Locate the cell with the specified text and output its (X, Y) center coordinate. 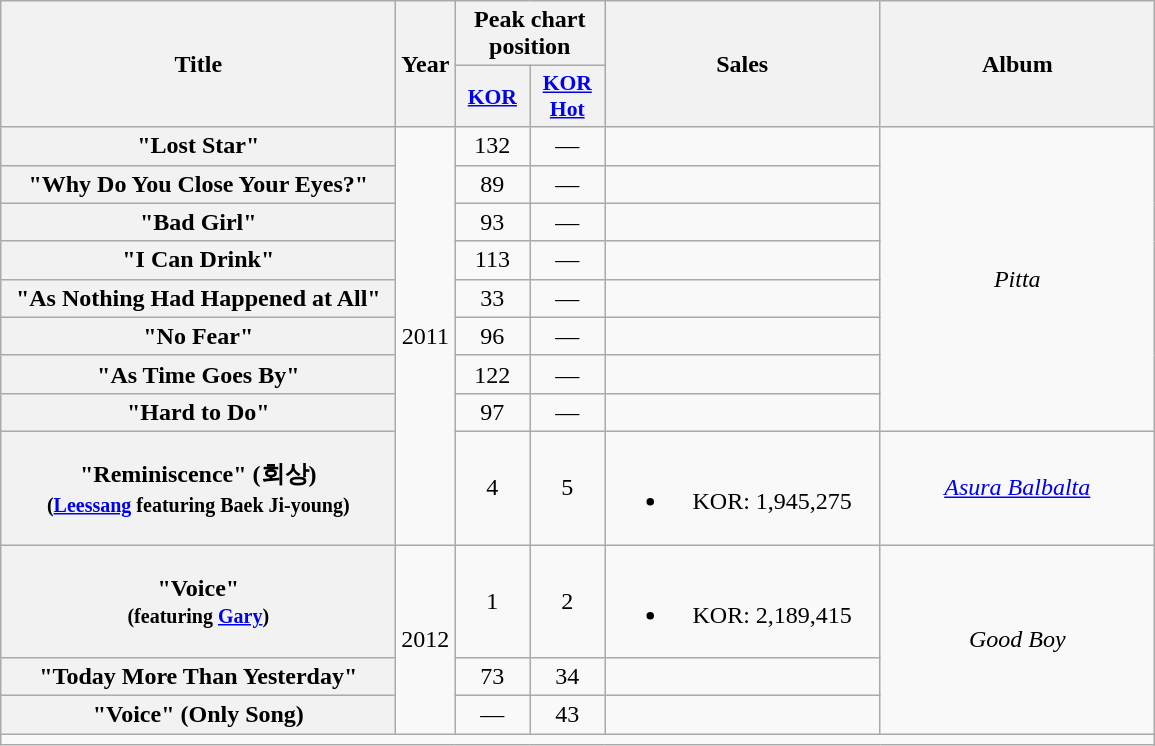
Asura Balbalta (1018, 488)
Album (1018, 64)
"I Can Drink" (198, 260)
Good Boy (1018, 638)
122 (492, 374)
33 (492, 298)
"As Nothing Had Happened at All" (198, 298)
34 (568, 677)
Year (426, 64)
Pitta (1018, 279)
96 (492, 336)
73 (492, 677)
113 (492, 260)
97 (492, 412)
2 (568, 600)
"Today More Than Yesterday" (198, 677)
"Reminiscence" (회상)(Leessang featuring Baek Ji-young) (198, 488)
43 (568, 715)
Sales (742, 64)
132 (492, 146)
"Bad Girl" (198, 222)
1 (492, 600)
Peak chart position (530, 34)
"As Time Goes By" (198, 374)
4 (492, 488)
"Why Do You Close Your Eyes?" (198, 184)
89 (492, 184)
"Voice"(featuring Gary) (198, 600)
Title (198, 64)
KOR (492, 96)
5 (568, 488)
"Lost Star" (198, 146)
2011 (426, 336)
KOR: 2,189,415 (742, 600)
"No Fear" (198, 336)
KOR: 1,945,275 (742, 488)
"Voice" (Only Song) (198, 715)
93 (492, 222)
KORHot (568, 96)
"Hard to Do" (198, 412)
2012 (426, 638)
